Return [X, Y] of the center of cell containing provided text 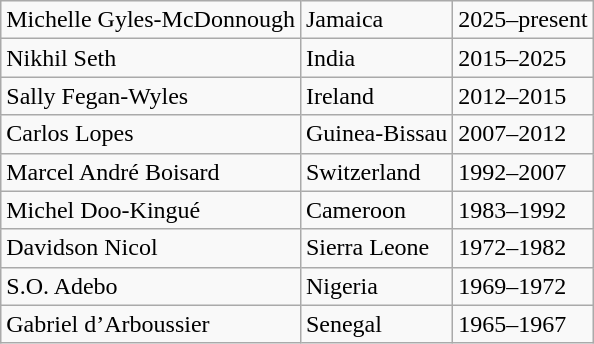
1969–1972 [523, 286]
Nigeria [376, 286]
Marcel André Boisard [151, 172]
1983–1992 [523, 210]
Sierra Leone [376, 248]
Jamaica [376, 20]
Michel Doo-Kingué [151, 210]
Davidson Nicol [151, 248]
India [376, 58]
Guinea-Bissau [376, 134]
Gabriel d’Arboussier [151, 324]
2025–present [523, 20]
Ireland [376, 96]
2015–2025 [523, 58]
Switzerland [376, 172]
2012–2015 [523, 96]
Carlos Lopes [151, 134]
1965–1967 [523, 324]
1992–2007 [523, 172]
Michelle Gyles-McDonnough [151, 20]
Nikhil Seth [151, 58]
S.O. Adebo [151, 286]
Cameroon [376, 210]
2007–2012 [523, 134]
Senegal [376, 324]
1972–1982 [523, 248]
Sally Fegan-Wyles [151, 96]
